Output the [X, Y] coordinate of the center of the cell containing the given text.  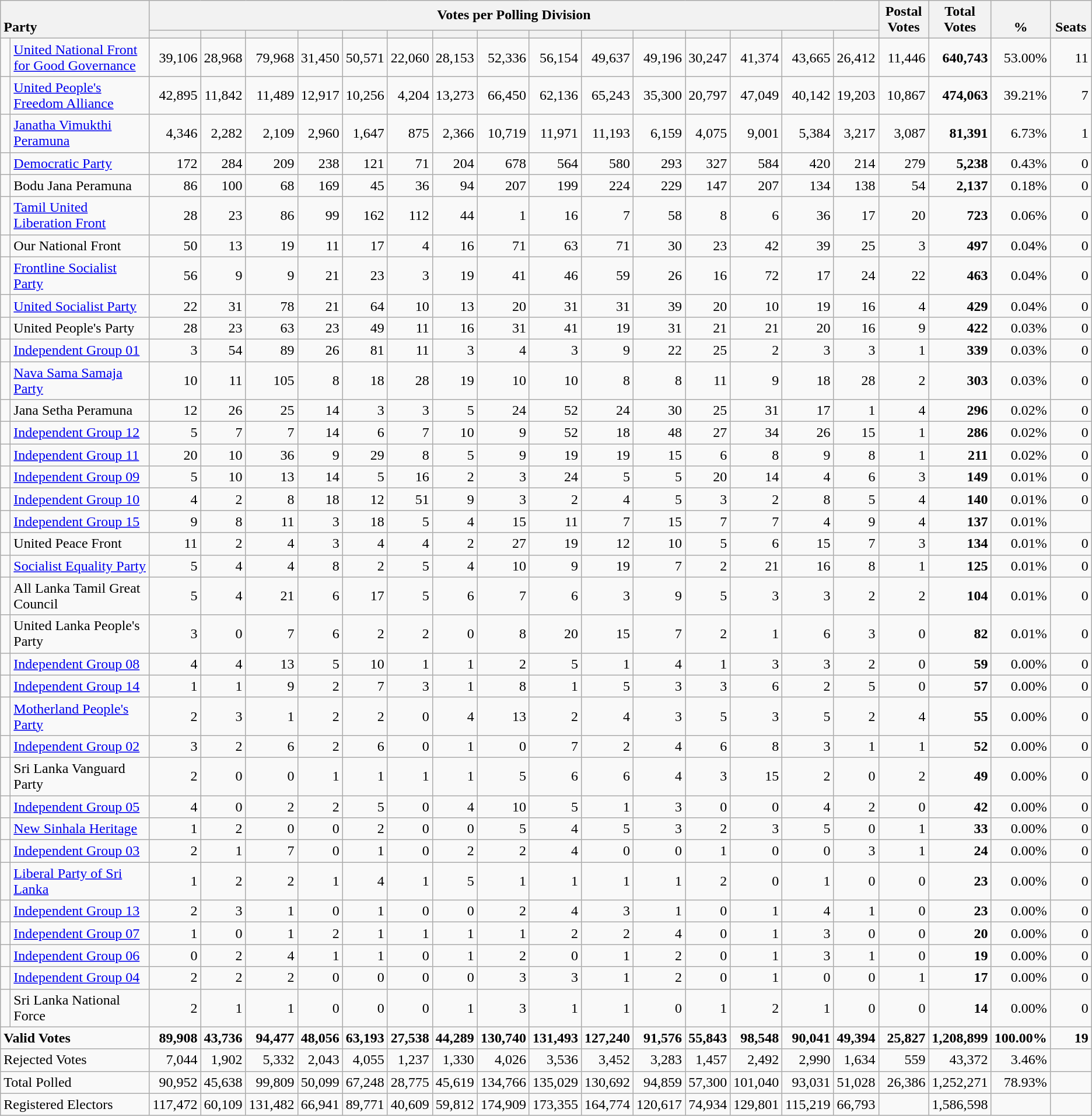
26,412 [856, 57]
57 [960, 686]
10,719 [503, 133]
1,252,271 [960, 1082]
50,571 [365, 57]
130,692 [608, 1082]
279 [904, 163]
82 [960, 634]
Independent Group 14 [80, 686]
1,330 [455, 1060]
147 [708, 186]
138 [856, 186]
2,282 [223, 133]
100.00% [1021, 1038]
Independent Group 10 [80, 499]
66,793 [856, 1104]
51 [409, 499]
1,237 [409, 1060]
120,617 [659, 1104]
140 [960, 499]
4,204 [409, 96]
55 [960, 716]
1,902 [223, 1060]
2,109 [272, 133]
420 [808, 163]
78.93% [1021, 1082]
46 [555, 275]
43,736 [223, 1038]
3,283 [659, 1060]
99 [320, 216]
101,040 [756, 1082]
11,971 [555, 133]
2,990 [808, 1060]
57,300 [708, 1082]
42,895 [175, 96]
339 [960, 350]
678 [503, 163]
59,812 [455, 1104]
169 [320, 186]
229 [659, 186]
1,457 [708, 1060]
Socialist Equality Party [80, 566]
4,346 [175, 133]
3,536 [555, 1060]
56,154 [555, 57]
26,386 [904, 1082]
48,056 [320, 1038]
29 [365, 455]
49,637 [608, 57]
164,774 [608, 1104]
New Sinhala Heritage [80, 829]
89,908 [175, 1038]
50 [175, 246]
72 [756, 275]
Total Votes [960, 20]
Bodu Jana Peramuna [80, 186]
Independent Group 02 [80, 746]
Tamil United Liberation Front [80, 216]
564 [555, 163]
497 [960, 246]
112 [409, 216]
Registered Electors [75, 1104]
Motherland People's Party [80, 716]
Nava Sama Samaja Party [80, 380]
66,450 [503, 96]
33 [960, 829]
91,576 [659, 1038]
United Lanka People's Party [80, 634]
211 [960, 455]
Sri Lanka Vanguard Party [80, 776]
4,075 [708, 133]
214 [856, 163]
559 [904, 1060]
43,665 [808, 57]
137 [960, 522]
Independent Group 07 [80, 933]
Our National Front [80, 246]
79,968 [272, 57]
1,586,598 [960, 1104]
13,273 [455, 96]
172 [175, 163]
2,492 [756, 1060]
303 [960, 380]
127,240 [608, 1038]
11,193 [608, 133]
56 [175, 275]
45,638 [223, 1082]
50,099 [320, 1082]
11,842 [223, 96]
Independent Group 13 [80, 911]
Independent Group 09 [80, 477]
94,477 [272, 1038]
3,217 [856, 133]
98,548 [756, 1038]
81,391 [960, 133]
149 [960, 477]
1,208,899 [960, 1038]
2,366 [455, 133]
Frontline Socialist Party [80, 275]
2,137 [960, 186]
Independent Group 01 [80, 350]
49,394 [856, 1038]
422 [960, 328]
7,044 [175, 1060]
% [1021, 20]
100 [223, 186]
0.18% [1021, 186]
4,026 [503, 1060]
Independent Group 08 [80, 664]
131,482 [272, 1104]
429 [960, 306]
66,941 [320, 1104]
0.06% [1021, 216]
Janatha Vimukthi Peramuna [80, 133]
78 [272, 306]
6.73% [1021, 133]
1,647 [365, 133]
Independent Group 06 [80, 956]
United Peace Front [80, 544]
49,196 [659, 57]
1,634 [856, 1060]
PostalVotes [904, 20]
293 [659, 163]
94,859 [659, 1082]
286 [960, 433]
62,136 [555, 96]
40,142 [808, 96]
117,472 [175, 1104]
640,743 [960, 57]
60,109 [223, 1104]
125 [960, 566]
11,489 [272, 96]
28,153 [455, 57]
130,740 [503, 1038]
Independent Group 05 [80, 807]
135,029 [555, 1082]
12,917 [320, 96]
89,771 [365, 1104]
Democratic Party [80, 163]
296 [960, 411]
74,934 [708, 1104]
48 [659, 433]
5,332 [272, 1060]
173,355 [555, 1104]
5,384 [808, 133]
584 [756, 163]
89 [272, 350]
115,219 [808, 1104]
93,031 [808, 1082]
11,446 [904, 57]
Independent Group 03 [80, 851]
104 [960, 596]
105 [272, 380]
474,063 [960, 96]
63,193 [365, 1038]
99,809 [272, 1082]
45,619 [455, 1082]
224 [608, 186]
58 [659, 216]
3,087 [904, 133]
162 [365, 216]
90,952 [175, 1082]
90,041 [808, 1038]
5,238 [960, 163]
Valid Votes [75, 1038]
131,493 [555, 1038]
25,827 [904, 1038]
723 [960, 216]
Jana Setha Peramuna [80, 411]
875 [409, 133]
2,043 [320, 1060]
Rejected Votes [75, 1060]
20,797 [708, 96]
34 [756, 433]
44,289 [455, 1038]
43,372 [960, 1060]
68 [272, 186]
22,060 [409, 57]
4,055 [365, 1060]
52,336 [503, 57]
Votes per Polling Division [514, 15]
121 [365, 163]
United People's Party [80, 328]
284 [223, 163]
174,909 [503, 1104]
238 [320, 163]
209 [272, 163]
64 [365, 306]
2,960 [320, 133]
Seats [1071, 20]
Party [75, 20]
204 [455, 163]
327 [708, 163]
9,001 [756, 133]
0.43% [1021, 163]
Sri Lanka National Force [80, 1008]
55,843 [708, 1038]
3.46% [1021, 1060]
129,801 [756, 1104]
35,300 [659, 96]
65,243 [608, 96]
47,049 [756, 96]
27,538 [409, 1038]
6,159 [659, 133]
463 [960, 275]
134,766 [503, 1082]
Independent Group 11 [80, 455]
United People's Freedom Alliance [80, 96]
28,968 [223, 57]
10,256 [365, 96]
Liberal Party of Sri Lanka [80, 881]
3,452 [608, 1060]
All Lanka Tamil Great Council [80, 596]
94 [455, 186]
10,867 [904, 96]
19,203 [856, 96]
45 [365, 186]
40,609 [409, 1104]
28,775 [409, 1082]
199 [555, 186]
67,248 [365, 1082]
51,028 [856, 1082]
31,450 [320, 57]
Independent Group 12 [80, 433]
Independent Group 04 [80, 978]
39.21% [1021, 96]
41,374 [756, 57]
44 [455, 216]
81 [365, 350]
United National Front for Good Governance [80, 57]
30,247 [708, 57]
580 [608, 163]
39,106 [175, 57]
Total Polled [75, 1082]
Independent Group 15 [80, 522]
United Socialist Party [80, 306]
53.00% [1021, 57]
